For the text-containing cell, return its midpoint in (X, Y) coordinate format. 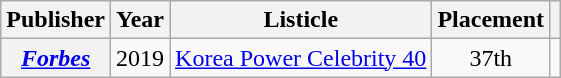
Publisher (56, 20)
37th (491, 58)
Year (140, 20)
Placement (491, 20)
2019 (140, 58)
Korea Power Celebrity 40 (301, 58)
Forbes (56, 58)
Listicle (301, 20)
